Search for the cell housing the specified text and yield its [X, Y] center coordinate. 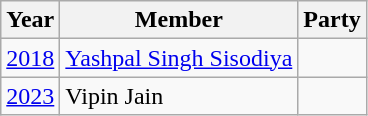
Party [332, 20]
Member [179, 20]
2018 [30, 58]
Year [30, 20]
Yashpal Singh Sisodiya [179, 58]
2023 [30, 96]
Vipin Jain [179, 96]
